Detect which cell encompasses the target text, then output its [x, y] center coordinate. 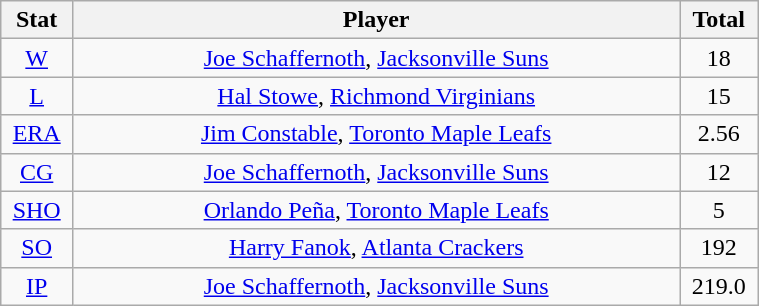
Jim Constable, Toronto Maple Leafs [376, 134]
Harry Fanok, Atlanta Crackers [376, 248]
W [37, 58]
IP [37, 286]
SO [37, 248]
15 [719, 96]
12 [719, 172]
ERA [37, 134]
219.0 [719, 286]
Player [376, 20]
192 [719, 248]
Orlando Peña, Toronto Maple Leafs [376, 210]
Total [719, 20]
18 [719, 58]
2.56 [719, 134]
CG [37, 172]
L [37, 96]
5 [719, 210]
Hal Stowe, Richmond Virginians [376, 96]
Stat [37, 20]
SHO [37, 210]
